Output the (X, Y) coordinate of the center of the cell containing the given text.  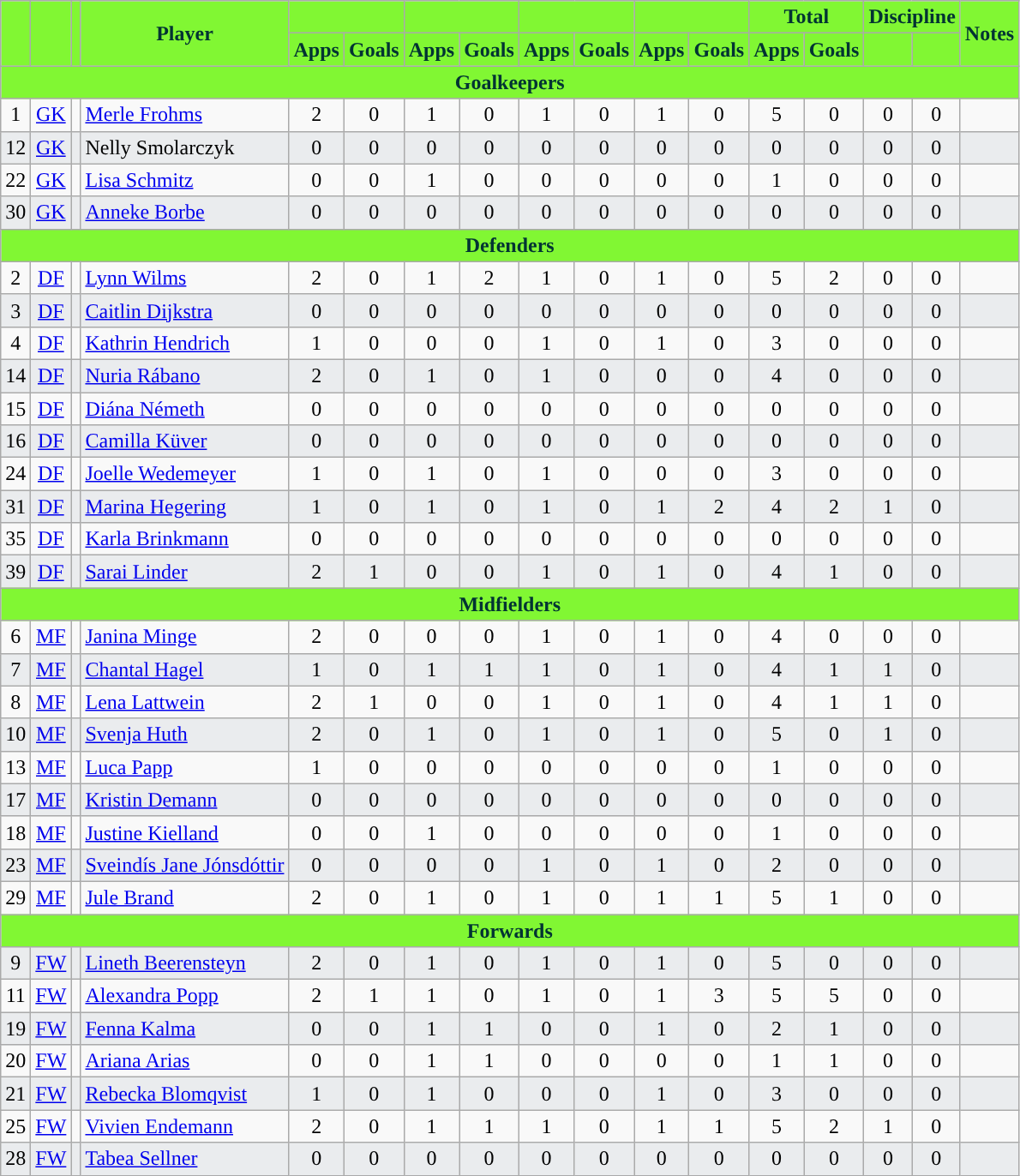
Nelly Smolarczyk (185, 147)
14 (15, 375)
Nuria Rábano (185, 375)
23 (15, 865)
Justine Kielland (185, 832)
20 (15, 1061)
Diána Németh (185, 409)
21 (15, 1094)
Ariana Arias (185, 1061)
Lynn Wilms (185, 278)
Janina Minge (185, 637)
Goalkeepers (510, 82)
16 (15, 441)
7 (15, 669)
Kathrin Hendrich (185, 343)
Defenders (510, 245)
Lena Lattwein (185, 702)
Merle Frohms (185, 115)
Joelle Wedemeyer (185, 474)
Luca Papp (185, 767)
11 (15, 996)
Svenja Huth (185, 735)
31 (15, 507)
13 (15, 767)
Marina Hegering (185, 507)
29 (15, 897)
Rebecka Blomqvist (185, 1094)
30 (15, 213)
Discipline (912, 17)
18 (15, 832)
Karla Brinkmann (185, 539)
12 (15, 147)
17 (15, 800)
Midfielders (510, 604)
Jule Brand (185, 897)
22 (15, 180)
Sveindís Jane Jónsdóttir (185, 865)
Player (185, 33)
Total (807, 17)
Lisa Schmitz (185, 180)
Vivien Endemann (185, 1126)
19 (15, 1029)
10 (15, 735)
25 (15, 1126)
Tabea Sellner (185, 1159)
Alexandra Popp (185, 996)
8 (15, 702)
6 (15, 637)
Caitlin Dijkstra (185, 310)
Sarai Linder (185, 572)
Notes (989, 33)
24 (15, 474)
15 (15, 409)
Forwards (510, 930)
Camilla Küver (185, 441)
9 (15, 963)
28 (15, 1159)
Kristin Demann (185, 800)
Lineth Beerensteyn (185, 963)
Chantal Hagel (185, 669)
35 (15, 539)
Anneke Borbe (185, 213)
Fenna Kalma (185, 1029)
39 (15, 572)
